Return the [x, y] coordinate for the center point of the cell that contains the specified text.  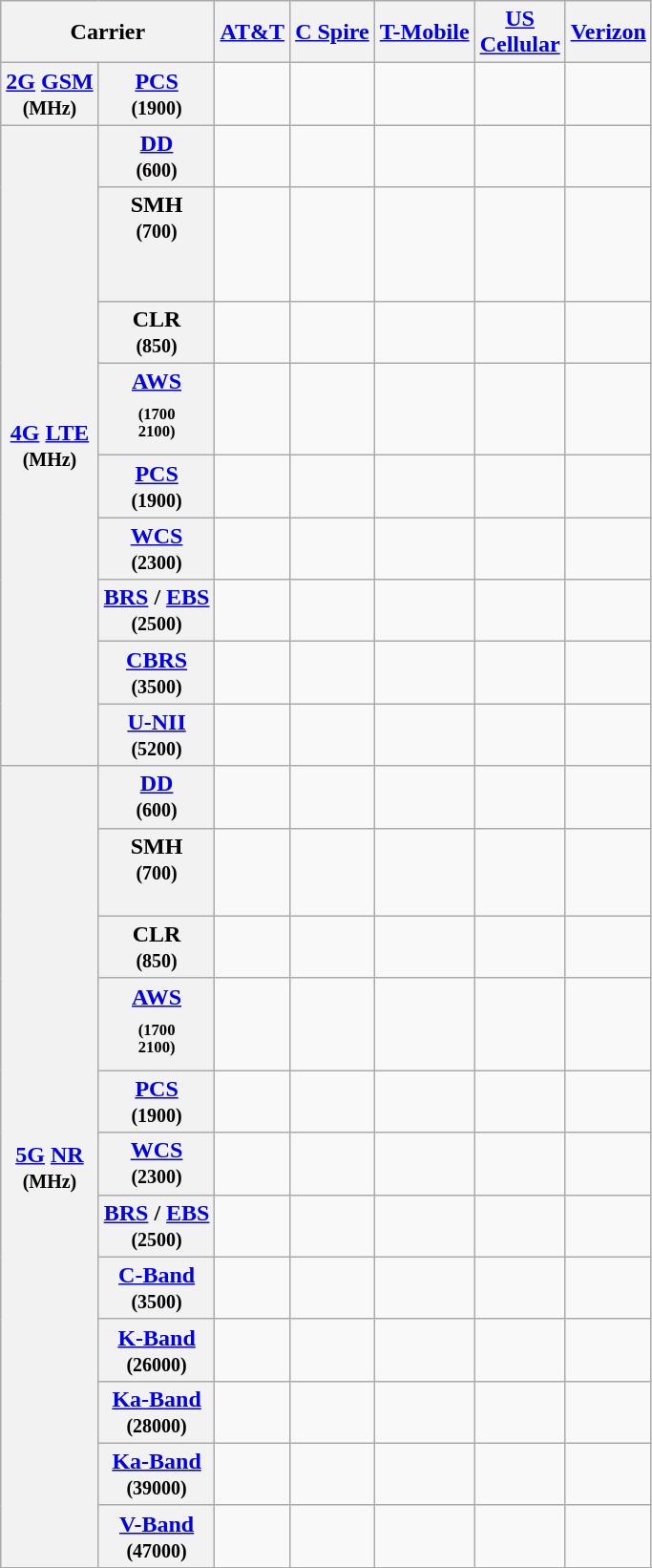
U-NII(5200) [157, 735]
Ka-Band(28000) [157, 1411]
Carrier [108, 32]
K-Band(26000) [157, 1350]
C-Band(3500) [157, 1287]
2G GSM(MHz) [50, 94]
T-Mobile [424, 32]
Ka-Band(39000) [157, 1474]
CBRS(3500) [157, 672]
AT&T [252, 32]
USCellular [519, 32]
4G LTE(MHz) [50, 445]
C Spire [332, 32]
V-Band(47000) [157, 1536]
Verizon [608, 32]
5G NR(MHz) [50, 1167]
